Determine the (x, y) coordinate at the center of the cell enclosing the given text.  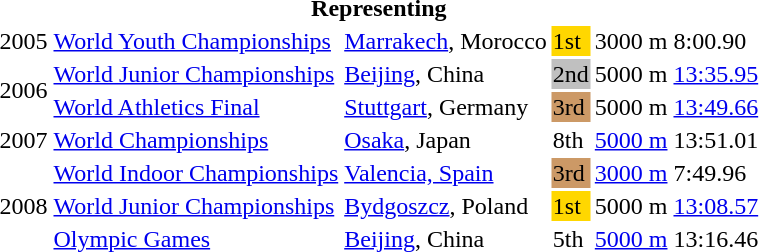
World Indoor Championships (196, 173)
World Championships (196, 140)
Bydgoszcz, Poland (446, 206)
World Youth Championships (196, 41)
World Athletics Final (196, 107)
8th (570, 140)
2nd (570, 74)
Stuttgart, Germany (446, 107)
Osaka, Japan (446, 140)
Beijing, China (446, 74)
Marrakech, Morocco (446, 41)
Valencia, Spain (446, 173)
